Return (x, y) of the center of cell containing provided text 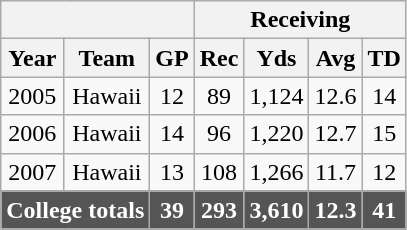
293 (219, 210)
12.3 (336, 210)
12.7 (336, 134)
108 (219, 172)
2007 (32, 172)
15 (384, 134)
12.6 (336, 96)
GP (172, 58)
89 (219, 96)
TD (384, 58)
Receiving (300, 20)
Team (107, 58)
2006 (32, 134)
96 (219, 134)
41 (384, 210)
1,220 (276, 134)
College totals (76, 210)
Rec (219, 58)
1,266 (276, 172)
3,610 (276, 210)
13 (172, 172)
39 (172, 210)
11.7 (336, 172)
2005 (32, 96)
1,124 (276, 96)
Avg (336, 58)
Year (32, 58)
Yds (276, 58)
